For the text-containing cell, return its midpoint in [x, y] coordinate format. 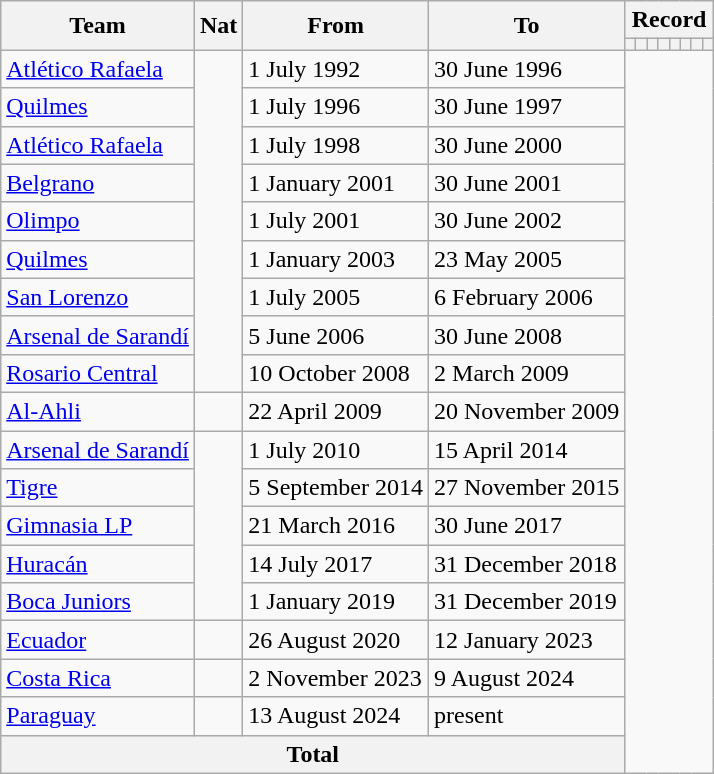
5 September 2014 [336, 488]
6 February 2006 [527, 297]
Tigre [98, 488]
1 January 2003 [336, 259]
15 April 2014 [527, 449]
Paraguay [98, 716]
1 January 2019 [336, 602]
Costa Rica [98, 678]
Boca Juniors [98, 602]
Record [669, 20]
From [336, 26]
Nat [218, 26]
14 July 2017 [336, 564]
30 June 2017 [527, 526]
10 October 2008 [336, 373]
31 December 2018 [527, 564]
1 January 2001 [336, 183]
31 December 2019 [527, 602]
26 August 2020 [336, 640]
22 April 2009 [336, 411]
30 June 2001 [527, 183]
13 August 2024 [336, 716]
30 June 2000 [527, 145]
2 November 2023 [336, 678]
27 November 2015 [527, 488]
Belgrano [98, 183]
Olimpo [98, 221]
5 June 2006 [336, 335]
Team [98, 26]
1 July 1992 [336, 69]
1 July 1998 [336, 145]
12 January 2023 [527, 640]
present [527, 716]
Ecuador [98, 640]
Huracán [98, 564]
San Lorenzo [98, 297]
9 August 2024 [527, 678]
Rosario Central [98, 373]
Total [313, 754]
2 March 2009 [527, 373]
30 June 1997 [527, 107]
20 November 2009 [527, 411]
21 March 2016 [336, 526]
30 June 2008 [527, 335]
23 May 2005 [527, 259]
1 July 2010 [336, 449]
1 July 2001 [336, 221]
1 July 1996 [336, 107]
Gimnasia LP [98, 526]
Al-Ahli [98, 411]
To [527, 26]
30 June 1996 [527, 69]
30 June 2002 [527, 221]
1 July 2005 [336, 297]
